Pinpoint the cell where the given text exists, returning its [X, Y] midpoint coordinate. 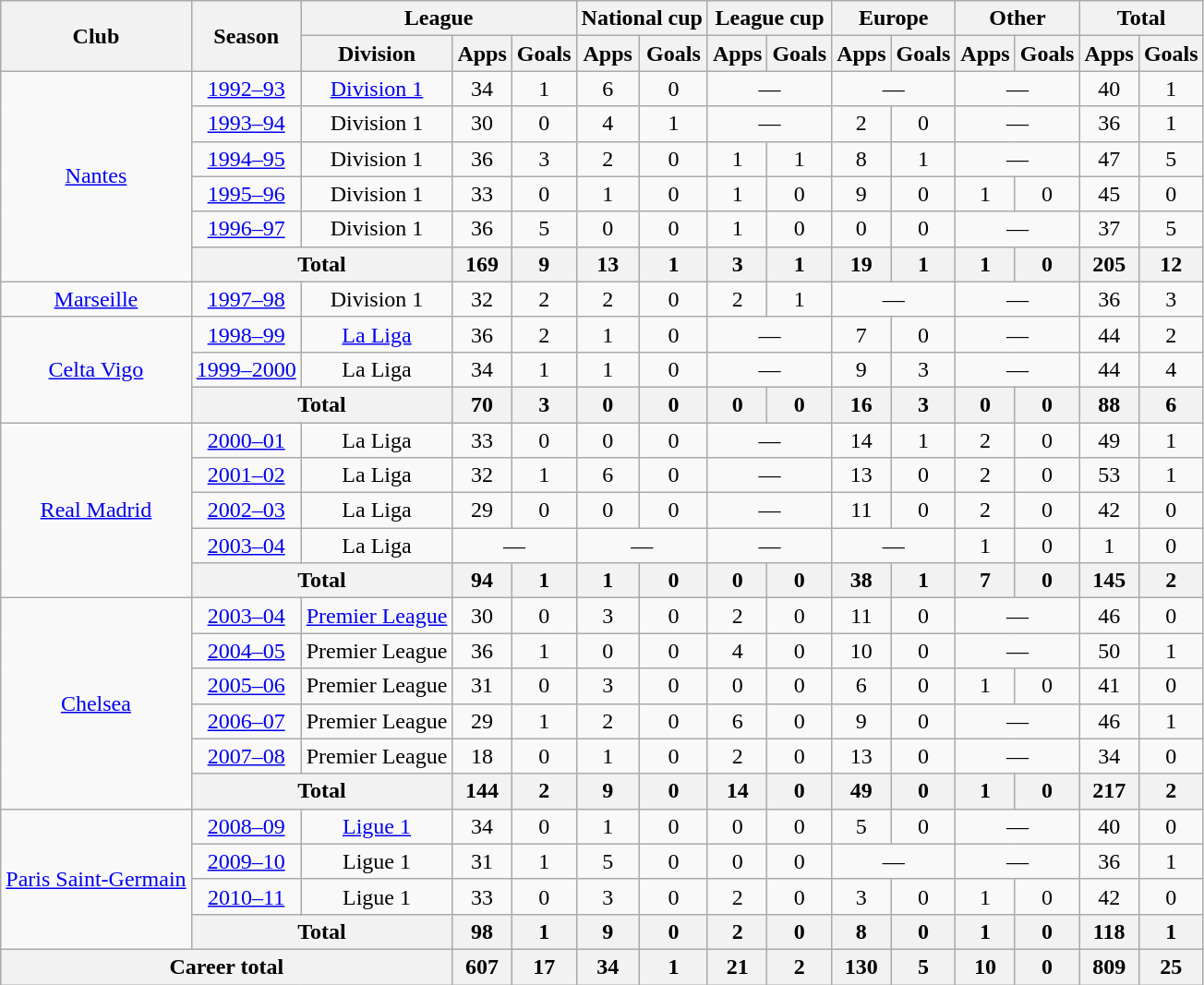
Season [246, 36]
2005–06 [246, 686]
1996–97 [246, 229]
Chelsea [96, 703]
19 [861, 264]
607 [482, 967]
2002–03 [246, 511]
League [439, 18]
38 [861, 581]
70 [482, 404]
1993–94 [246, 124]
Nantes [96, 176]
Career total [227, 967]
94 [482, 581]
1997–98 [246, 299]
Marseille [96, 299]
12 [1171, 264]
98 [482, 931]
45 [1109, 194]
2000–01 [246, 440]
118 [1109, 931]
2009–10 [246, 861]
2010–11 [246, 896]
37 [1109, 229]
National cup [642, 18]
2007–08 [246, 756]
25 [1171, 967]
1995–96 [246, 194]
145 [1109, 581]
Europe [894, 18]
53 [1109, 475]
21 [737, 967]
809 [1109, 967]
1998–99 [246, 334]
1992–93 [246, 89]
2004–05 [246, 651]
1999–2000 [246, 369]
Celta Vigo [96, 369]
50 [1109, 651]
2006–07 [246, 721]
Paris Saint-Germain [96, 879]
47 [1109, 159]
Real Madrid [96, 511]
88 [1109, 404]
Club [96, 36]
144 [482, 791]
1994–95 [246, 159]
Other [1017, 18]
169 [482, 264]
2008–09 [246, 826]
Division [377, 54]
205 [1109, 264]
130 [861, 967]
18 [482, 756]
41 [1109, 686]
16 [861, 404]
17 [544, 967]
2001–02 [246, 475]
217 [1109, 791]
League cup [769, 18]
